Search for the cell housing the specified text and yield its [x, y] center coordinate. 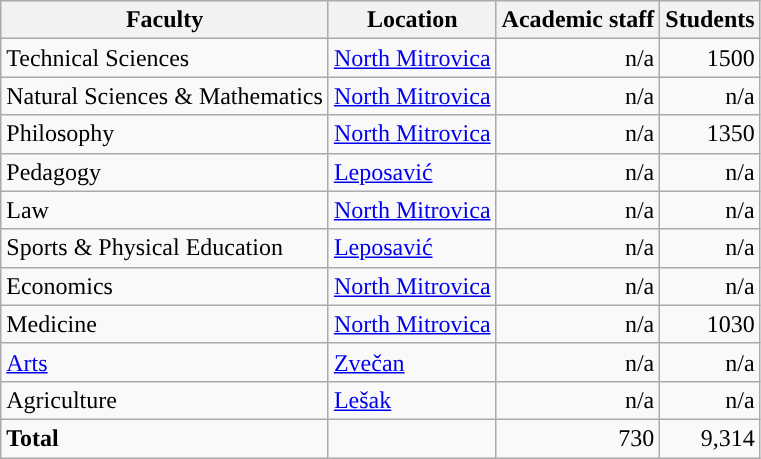
1500 [710, 58]
Lešak [412, 400]
Medicine [165, 324]
Pedagogy [165, 172]
1030 [710, 324]
1350 [710, 134]
9,314 [710, 438]
Natural Sciences & Mathematics [165, 96]
Technical Sciences [165, 58]
730 [578, 438]
Sports & Physical Education [165, 248]
Students [710, 20]
Zvečan [412, 362]
Economics [165, 286]
Philosophy [165, 134]
Faculty [165, 20]
Total [165, 438]
Arts [165, 362]
Location [412, 20]
Law [165, 210]
Academic staff [578, 20]
Agriculture [165, 400]
